Return the (x, y) coordinate for the center point of the cell that contains the specified text.  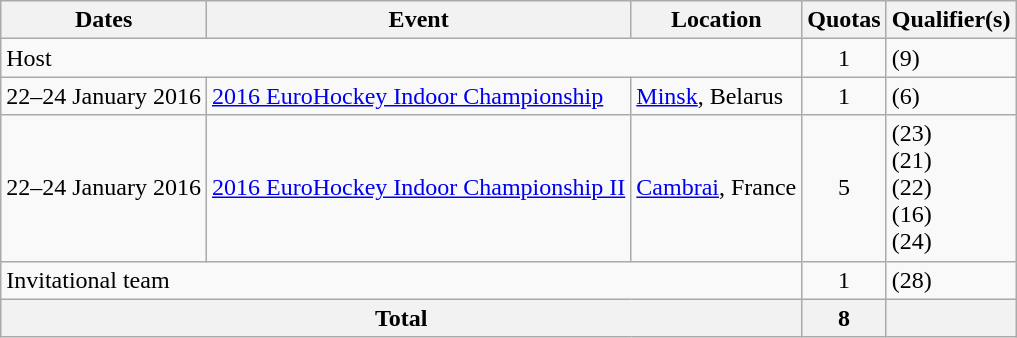
2016 EuroHockey Indoor Championship (418, 96)
2016 EuroHockey Indoor Championship II (418, 188)
(6) (951, 96)
Event (418, 20)
Minsk, Belarus (716, 96)
(9) (951, 58)
Total (402, 318)
Quotas (844, 20)
8 (844, 318)
Host (402, 58)
Cambrai, France (716, 188)
Dates (104, 20)
5 (844, 188)
(23) (21) (22) (16) (24) (951, 188)
Invitational team (402, 280)
Location (716, 20)
(28) (951, 280)
Qualifier(s) (951, 20)
